Find where the given text appears and provide that cell's center as (X, Y) coordinate. 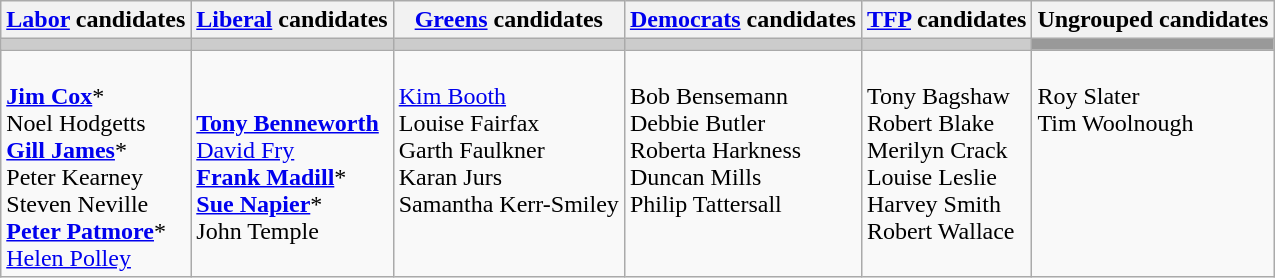
Greens candidates (508, 20)
Democrats candidates (742, 20)
Roy Slater Tim Woolnough (1153, 164)
Labor candidates (96, 20)
Ungrouped candidates (1153, 20)
Jim Cox* Noel Hodgetts Gill James* Peter Kearney Steven Neville Peter Patmore* Helen Polley (96, 164)
Tony Bagshaw Robert Blake Merilyn Crack Louise Leslie Harvey Smith Robert Wallace (946, 164)
Tony Benneworth David Fry Frank Madill* Sue Napier* John Temple (292, 164)
Liberal candidates (292, 20)
Bob Bensemann Debbie Butler Roberta Harkness Duncan Mills Philip Tattersall (742, 164)
Kim Booth Louise Fairfax Garth Faulkner Karan Jurs Samantha Kerr-Smiley (508, 164)
TFP candidates (946, 20)
